Identify which cell holds the provided text, then report its [X, Y] central coordinate. 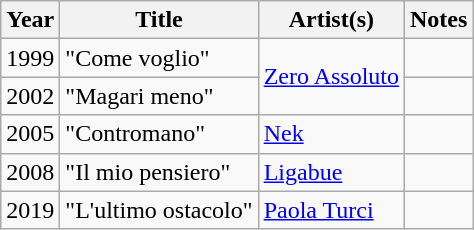
"Il mio pensiero" [159, 172]
"Come voglio" [159, 58]
2005 [30, 134]
2002 [30, 96]
2019 [30, 210]
Zero Assoluto [331, 77]
Paola Turci [331, 210]
Notes [439, 20]
"L'ultimo ostacolo" [159, 210]
Title [159, 20]
Artist(s) [331, 20]
Nek [331, 134]
"Magari meno" [159, 96]
1999 [30, 58]
"Contromano" [159, 134]
Ligabue [331, 172]
2008 [30, 172]
Year [30, 20]
